Find where the given text appears and provide that cell's center as (X, Y) coordinate. 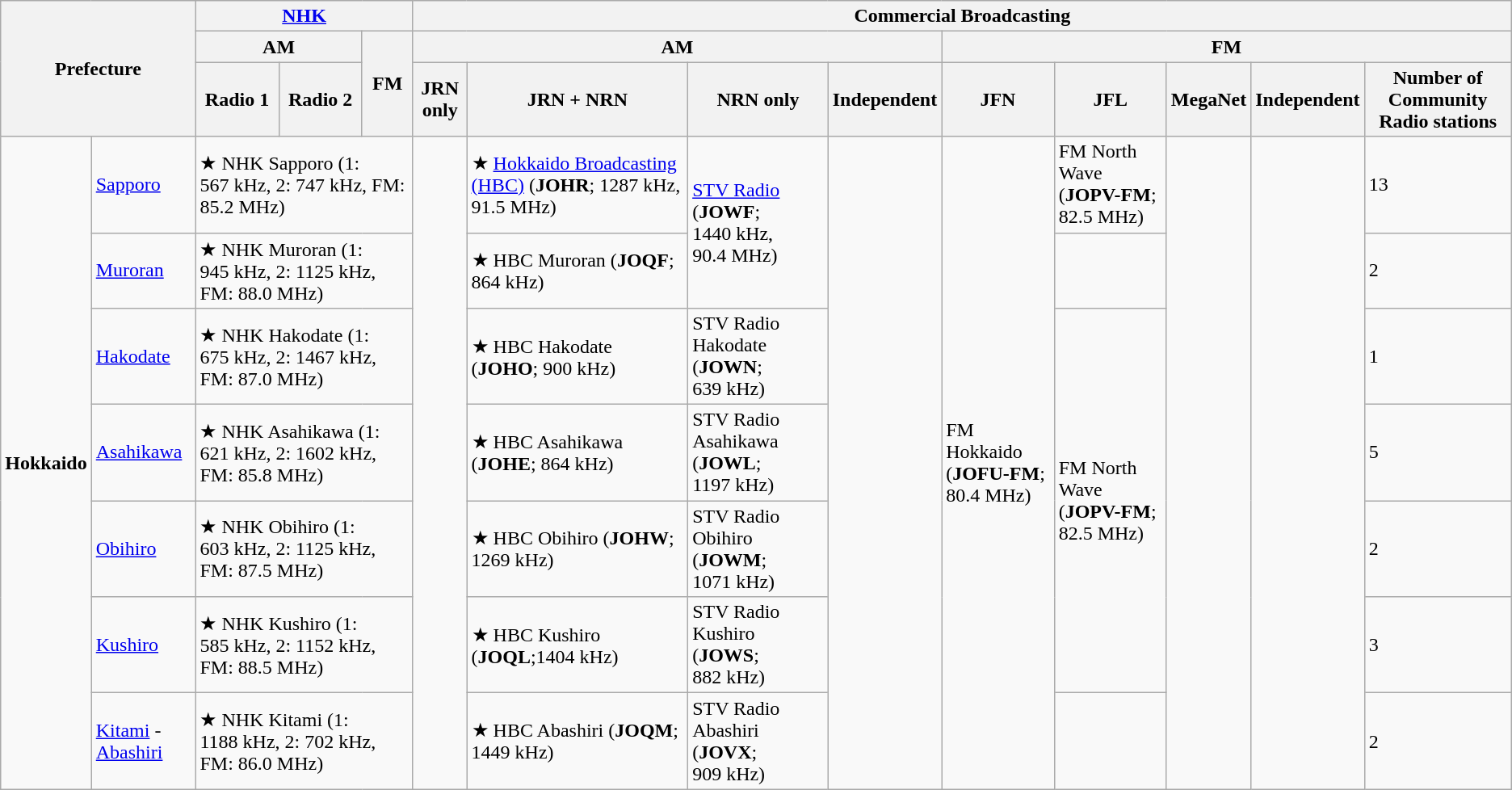
13 (1438, 184)
NRN only (758, 99)
JRN + NRN (577, 99)
Prefecture (99, 69)
★ NHK Hakodate (1: 675 kHz, 2: 1467 kHz, FM: 87.0 MHz) (304, 357)
STV Radio Kushiro (JOWS; 882 kHz) (758, 645)
Muroran (144, 271)
Kushiro (144, 645)
★ NHK Kushiro (1: 585 kHz, 2: 1152 kHz, FM: 88.5 MHz) (304, 645)
★ HBC Hakodate (JOHO; 900 kHz) (577, 357)
STV Radio Hakodate (JOWN; 639 kHz) (758, 357)
★ HBC Asahikawa (JOHE; 864 kHz) (577, 452)
★ HBC Muroran (JOQF; 864 kHz) (577, 271)
★ HBC Abashiri (JOQM; 1449 kHz) (577, 742)
STV Radio Obihiro (JOWM; 1071 kHz) (758, 549)
FM Hokkaido(JOFU-FM; 80.4 MHz) (998, 463)
1 (1438, 357)
Number of Community Radio stations (1438, 99)
★ NHK Muroran (1: 945 kHz, 2: 1125 kHz, FM: 88.0 MHz) (304, 271)
Asahikawa (144, 452)
★ NHK Sapporo (1: 567 kHz, 2: 747 kHz, FM: 85.2 MHz) (304, 184)
Commercial Broadcasting (962, 16)
STV Radio Asahikawa (JOWL; 1197 kHz) (758, 452)
Sapporo (144, 184)
Kitami - Abashiri (144, 742)
STV Radio (JOWF; 1440 kHz, 90.4 MHz) (758, 223)
NHK (304, 16)
JFL (1110, 99)
Obihiro (144, 549)
Radio 2 (320, 99)
STV Radio Abashiri (JOVX; 909 kHz) (758, 742)
3 (1438, 645)
5 (1438, 452)
★ NHK Kitami (1: 1188 kHz, 2: 702 kHz, FM: 86.0 MHz) (304, 742)
MegaNet (1208, 99)
★ Hokkaido Broadcasting (HBC) (JOHR; 1287 kHz, 91.5 MHz) (577, 184)
Hokkaido (46, 463)
★ HBC Kushiro (JOQL;1404 kHz) (577, 645)
★ NHK Asahikawa (1: 621 kHz, 2: 1602 kHz, FM: 85.8 MHz) (304, 452)
Hakodate (144, 357)
JFN (998, 99)
Radio 1 (237, 99)
JRN only (439, 99)
★ NHK Obihiro (1: 603 kHz, 2: 1125 kHz, FM: 87.5 MHz) (304, 549)
★ HBC Obihiro (JOHW; 1269 kHz) (577, 549)
